Identify which cell holds the provided text, then report its (x, y) central coordinate. 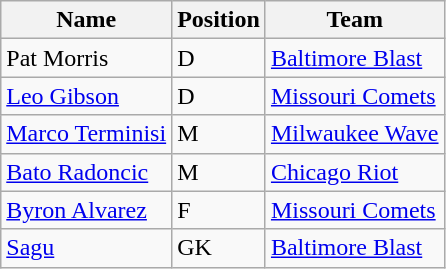
Marco Terminisi (86, 134)
F (219, 210)
Leo Gibson (86, 96)
Byron Alvarez (86, 210)
Name (86, 20)
Bato Radoncic (86, 172)
Pat Morris (86, 58)
Milwaukee Wave (354, 134)
GK (219, 248)
Chicago Riot (354, 172)
Position (219, 20)
Sagu (86, 248)
Team (354, 20)
